Identify which cell holds the provided text, then report its (x, y) central coordinate. 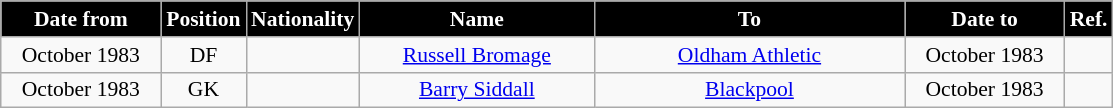
Blackpool (749, 90)
Ref. (1089, 19)
GK (204, 90)
Russell Bromage (476, 55)
Nationality (302, 19)
Date to (985, 19)
DF (204, 55)
To (749, 19)
Name (476, 19)
Position (204, 19)
Oldham Athletic (749, 55)
Barry Siddall (476, 90)
Date from (81, 19)
